Detect which cell encompasses the target text, then output its (X, Y) center coordinate. 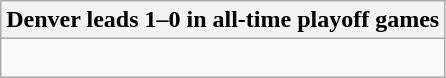
Denver leads 1–0 in all-time playoff games (223, 20)
